Return [X, Y] of the center of cell containing provided text 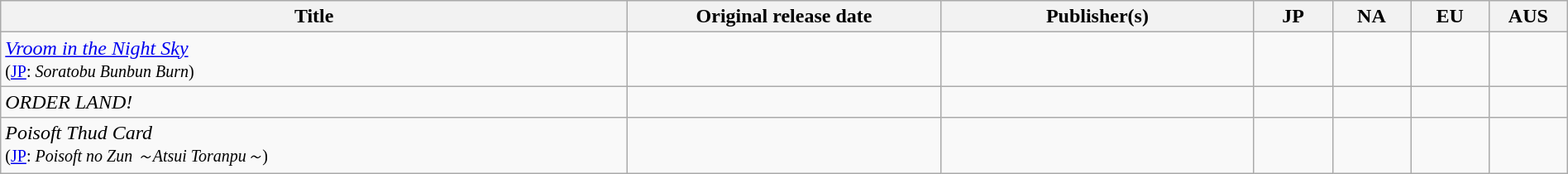
ORDER LAND! [314, 102]
EU [1451, 17]
AUS [1528, 17]
JP [1293, 17]
Original release date [784, 17]
Vroom in the Night Sky(JP: Soratobu Bunbun Burn) [314, 60]
NA [1371, 17]
Publisher(s) [1097, 17]
Title [314, 17]
Poisoft Thud Card(JP: Poisoft no Zun ～Atsui Toranpu～) [314, 146]
